Locate the cell with the specified text and output its [X, Y] center coordinate. 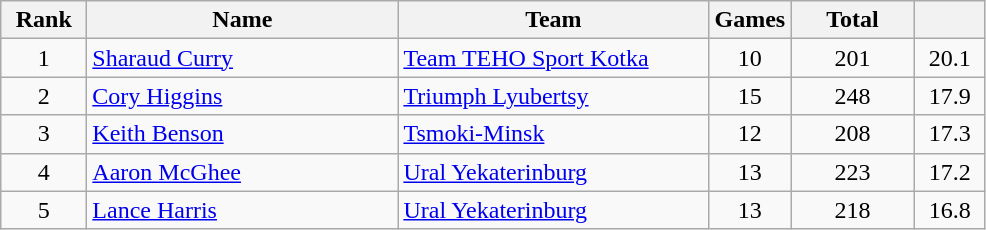
Sharaud Curry [242, 58]
5 [44, 210]
3 [44, 134]
208 [853, 134]
Name [242, 20]
Lance Harris [242, 210]
16.8 [950, 210]
Rank [44, 20]
17.9 [950, 96]
17.2 [950, 172]
12 [750, 134]
201 [853, 58]
Cory Higgins [242, 96]
223 [853, 172]
Games [750, 20]
4 [44, 172]
10 [750, 58]
15 [750, 96]
Team TEHO Sport Kotka [554, 58]
Tsmoki-Minsk [554, 134]
Triumph Lyubertsy [554, 96]
Total [853, 20]
17.3 [950, 134]
218 [853, 210]
Keith Benson [242, 134]
248 [853, 96]
2 [44, 96]
Aaron McGhee [242, 172]
Team [554, 20]
20.1 [950, 58]
1 [44, 58]
